Capture the cell that displays the provided text and extract its [x, y] central coordinate. 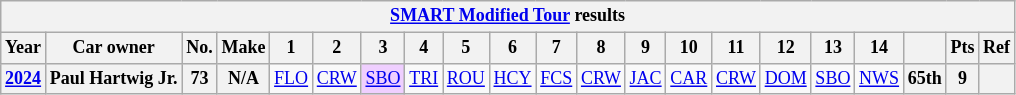
N/A [244, 78]
73 [200, 78]
Make [244, 48]
NWS [880, 78]
14 [880, 48]
3 [383, 48]
8 [602, 48]
CAR [689, 78]
JAC [646, 78]
Year [24, 48]
2 [336, 48]
11 [736, 48]
No. [200, 48]
TRI [424, 78]
10 [689, 48]
5 [466, 48]
1 [292, 48]
Ref [997, 48]
HCY [512, 78]
SMART Modified Tour results [508, 16]
4 [424, 48]
13 [833, 48]
ROU [466, 78]
12 [786, 48]
Paul Hartwig Jr. [113, 78]
DOM [786, 78]
6 [512, 48]
Pts [962, 48]
FLO [292, 78]
FCS [556, 78]
65th [924, 78]
Car owner [113, 48]
7 [556, 48]
2024 [24, 78]
